Locate the cell with the specified text and output its [x, y] center coordinate. 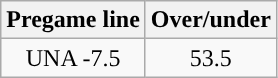
UNA -7.5 [74, 58]
53.5 [210, 58]
Pregame line [74, 20]
Over/under [210, 20]
